Pinpoint the cell where the given text exists, returning its (X, Y) midpoint coordinate. 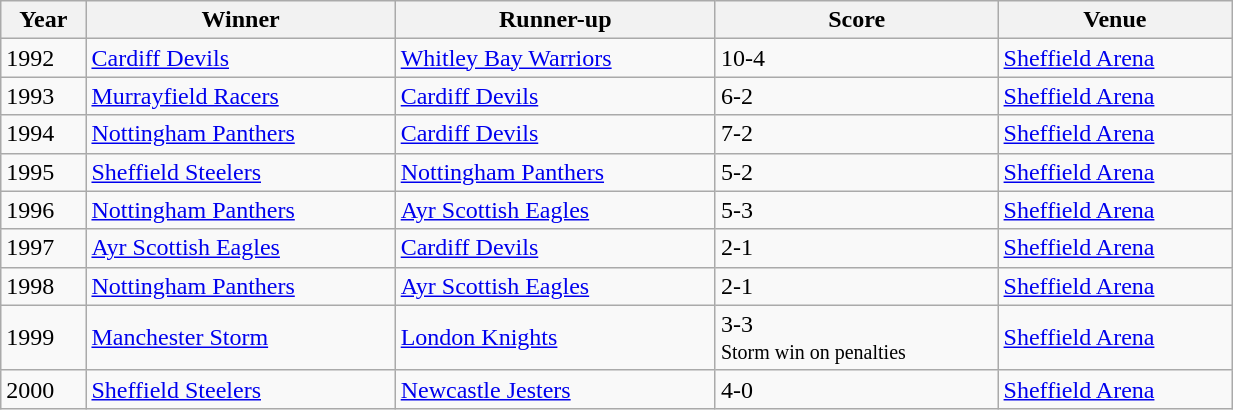
1993 (44, 96)
2000 (44, 389)
1994 (44, 134)
1999 (44, 338)
1996 (44, 210)
10-4 (856, 58)
Score (856, 20)
Newcastle Jesters (555, 389)
3-3Storm win on penalties (856, 338)
5-2 (856, 172)
Year (44, 20)
Venue (1115, 20)
1995 (44, 172)
Winner (240, 20)
1992 (44, 58)
London Knights (555, 338)
7-2 (856, 134)
Manchester Storm (240, 338)
4-0 (856, 389)
6-2 (856, 96)
5-3 (856, 210)
Whitley Bay Warriors (555, 58)
1997 (44, 248)
Runner-up (555, 20)
Murrayfield Racers (240, 96)
1998 (44, 286)
